Return [X, Y] of the center of cell containing provided text 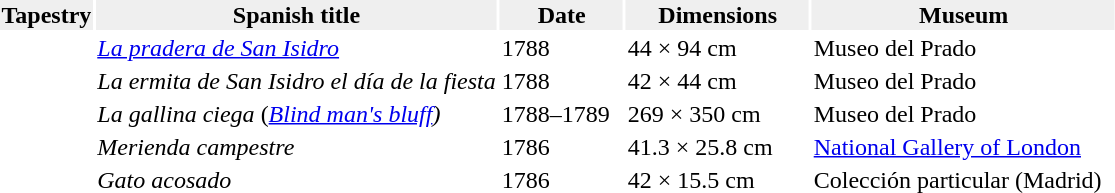
42 × 44 cm [718, 81]
1788–1789 [562, 114]
Tapestry [46, 15]
41.3 × 25.8 cm [718, 147]
Museum [964, 15]
Merienda campestre [296, 147]
La gallina ciega (Blind man's bluff) [296, 114]
La ermita de San Isidro el día de la fiesta [296, 81]
La pradera de San Isidro [296, 48]
44 × 94 cm [718, 48]
269 × 350 cm [718, 114]
Dimensions [718, 15]
Spanish title [296, 15]
National Gallery of London [964, 147]
1786 [562, 147]
Date [562, 15]
